Pinpoint the cell where the given text exists, returning its [x, y] midpoint coordinate. 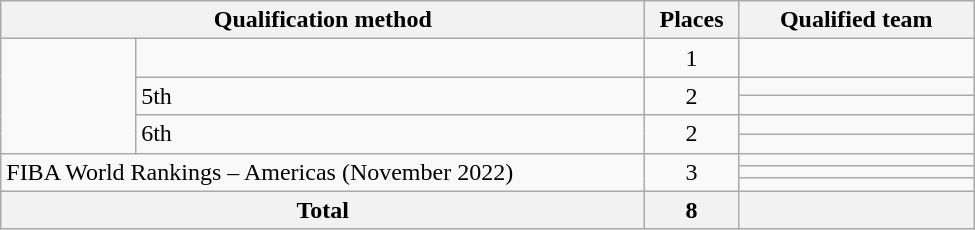
8 [692, 210]
Qualification method [323, 20]
FIBA World Rankings – Americas (November 2022) [323, 172]
Qualified team [856, 20]
5th [390, 96]
3 [692, 172]
6th [390, 134]
1 [692, 58]
Total [323, 210]
Places [692, 20]
